Scan for the cell matching the given text and deliver its [X, Y] coordinate at center. 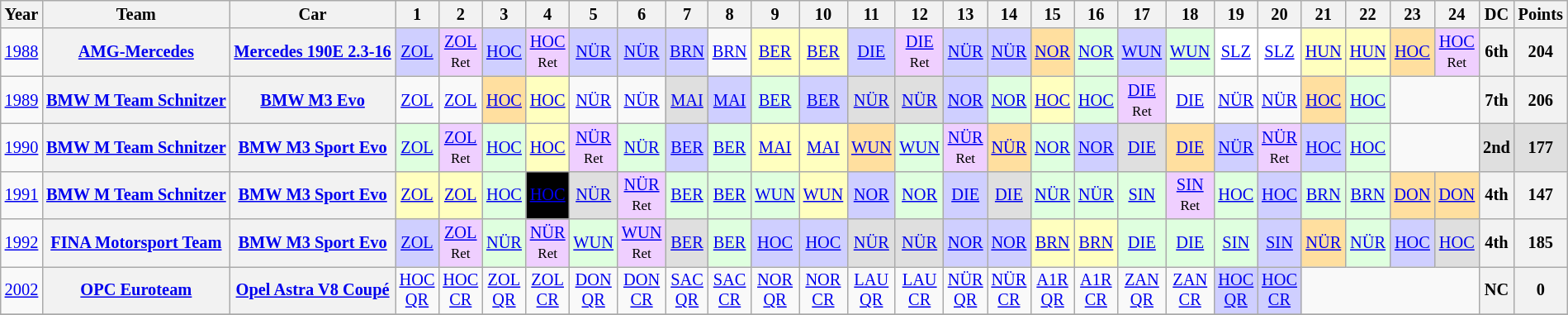
NC [1496, 290]
5 [594, 14]
SACCR [730, 290]
Year [21, 14]
4 [548, 14]
ZANCR [1190, 290]
13 [966, 14]
A1RQR [1052, 290]
6 [642, 14]
2 [461, 14]
DC [1496, 14]
206 [1541, 100]
11 [871, 14]
10 [823, 14]
NORQR [775, 290]
3 [504, 14]
NORCR [823, 290]
20 [1280, 14]
ZOLCR [548, 290]
12 [919, 14]
204 [1541, 52]
15 [1052, 14]
14 [1009, 14]
185 [1541, 243]
7th [1496, 100]
8 [730, 14]
OPC Euroteam [135, 290]
SACQR [687, 290]
BMW M3 Evo [313, 100]
NÜRCR [1009, 290]
22 [1368, 14]
AMG-Mercedes [135, 52]
16 [1097, 14]
1990 [21, 147]
23 [1412, 14]
NÜRQR [966, 290]
1989 [21, 100]
Team [135, 14]
2nd [1496, 147]
6th [1496, 52]
18 [1190, 14]
Points [1541, 14]
0 [1541, 290]
Car [313, 14]
147 [1541, 195]
ZOLQR [504, 290]
2002 [21, 290]
DONQR [594, 290]
LAUQR [871, 290]
A1RCR [1097, 290]
ZANQR [1142, 290]
1988 [21, 52]
WUNRet [642, 243]
1 [418, 14]
DONCR [642, 290]
1992 [21, 243]
LAUCR [919, 290]
19 [1235, 14]
9 [775, 14]
SINRet [1190, 195]
1991 [21, 195]
Mercedes 190E 2.3-16 [313, 52]
7 [687, 14]
17 [1142, 14]
24 [1457, 14]
177 [1541, 147]
21 [1324, 14]
Opel Astra V8 Coupé [313, 290]
FINA Motorsport Team [135, 243]
